Provide the [X, Y] coordinate of the cell's center where the given text is located.  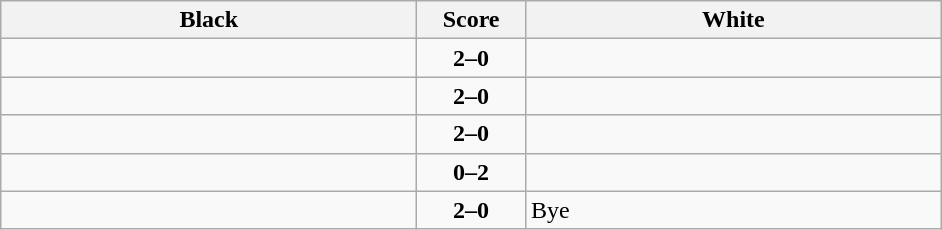
Bye [733, 210]
Score [472, 20]
White [733, 20]
0–2 [472, 172]
Black [209, 20]
